Identify which cell holds the provided text, then report its (X, Y) central coordinate. 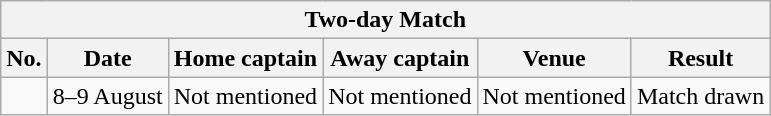
Venue (554, 58)
Date (108, 58)
Home captain (245, 58)
Result (700, 58)
No. (24, 58)
8–9 August (108, 96)
Match drawn (700, 96)
Away captain (400, 58)
Two-day Match (386, 20)
